Identify which cell holds the provided text, then report its [x, y] central coordinate. 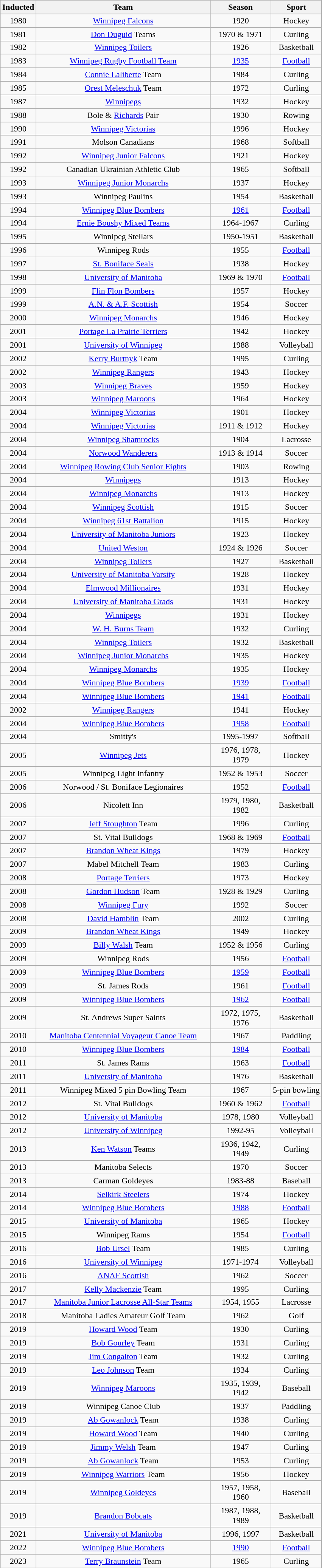
Portage La Prairie Terriers [123, 331]
Norwood / St. Boniface Legionaires [123, 787]
1952 & 1956 [241, 945]
1979, 1980, 1982 [241, 806]
1926 [241, 48]
Winnipeg Jets [123, 755]
St. James Rods [123, 986]
1964 [241, 399]
1942 [241, 331]
Sport [296, 7]
Winnipeg Goldeyes [123, 1492]
1936, 1942, 1949 [241, 1149]
1978, 1980 [241, 1117]
Connie Laliberte Team [123, 75]
1987, 1988, 1989 [241, 1516]
1980 [18, 21]
Kelly Mackenzie Team [123, 1289]
Bob Gourley Team [123, 1343]
1954, 1955 [241, 1302]
1987 [18, 102]
1928 [241, 575]
1981 [18, 34]
1969 & 1970 [241, 277]
1982 [18, 48]
Terry Braunstein Team [123, 1561]
Bole & Richards Pair [123, 115]
Winnipeg Mixed 5 pin Bowling Team [123, 1090]
Billy Walsh Team [123, 945]
Norwood Wanderers [123, 453]
Ernie Boushy Mixed Teams [123, 223]
1964-1967 [241, 223]
Jim Congalton Team [123, 1356]
Winnipeg Junior Falcons [123, 156]
Winnipeg Rugby Football Team [123, 61]
1911 & 1912 [241, 426]
1920 [241, 21]
University of Manitoba Varsity [123, 575]
Team [123, 7]
1983-88 [241, 1181]
2018 [18, 1316]
Winnipeg Shamrocks [123, 439]
1950-1951 [241, 237]
University of Manitoba Juniors [123, 534]
1995-1997 [241, 737]
Brandon Bobcats [123, 1516]
1971-1974 [241, 1262]
Nicolett Inn [123, 806]
1901 [241, 413]
1940 [241, 1433]
Flin Flon Bombers [123, 291]
1970 [241, 1167]
St. James Rams [123, 1063]
2022 [18, 1548]
Inducted [18, 7]
2023 [18, 1561]
1974 [241, 1194]
1928 & 1929 [241, 891]
ANAF Scottish [123, 1275]
5-pin bowling [296, 1090]
1998 [18, 277]
Winnipeg Stellars [123, 237]
W. H. Burns Team [123, 629]
David Hamblin Team [123, 918]
Elmwood Millionaires [123, 588]
1979 [241, 850]
1924 & 1926 [241, 547]
Kerry Burtnyk Team [123, 359]
1960 & 1962 [241, 1104]
1921 [241, 156]
Jeff Stoughton Team [123, 824]
Selkirk Steelers [123, 1194]
Winnipeg Warriors Team [123, 1474]
1976 [241, 1076]
Manitoba Ladies Amateur Golf Team [123, 1316]
Leo Johnson Team [123, 1370]
Jimmy Welsh Team [123, 1447]
1968 & 1969 [241, 837]
University of Manitoba Grads [123, 602]
Winnipeg Scottish [123, 507]
Don Duguid Teams [123, 34]
Winnipeg Rams [123, 1235]
Manitoba Selects [123, 1167]
Portage Terriers [123, 878]
1913 & 1914 [241, 453]
1996, 1997 [241, 1534]
1972, 1975, 1976 [241, 1018]
Manitoba Junior Lacrosse All-Star Teams [123, 1302]
1947 [241, 1447]
Ken Watson Teams [123, 1149]
1946 [241, 318]
1973 [241, 878]
Winnipeg Rowing Club Senior Eights [123, 467]
1943 [241, 372]
1997 [18, 264]
1963 [241, 1063]
1957 [241, 291]
1976, 1978, 1979 [241, 755]
1955 [241, 251]
A.N. & A.F. Scottish [123, 305]
Winnipeg Braves [123, 385]
1972 [241, 88]
Orest Meleschuk Team [123, 88]
Carman Goldeyes [123, 1181]
1953 [241, 1461]
1939 [241, 683]
1923 [241, 534]
Canadian Ukrainian Athletic Club [123, 169]
Golf [296, 1316]
St. Boniface Seals [123, 264]
Molson Canadians [123, 142]
Winnipeg Paulins [123, 196]
2021 [18, 1534]
Manitoba Centennial Voyageur Canoe Team [123, 1036]
1958 [241, 723]
Winnipeg Light Infantry [123, 773]
Winnipeg Fury [123, 905]
1992-95 [241, 1130]
1903 [241, 467]
1927 [241, 561]
1970 & 1971 [241, 34]
Winnipeg 61st Battalion [123, 521]
Smitty's [123, 737]
Mabel Mitchell Team [123, 864]
1957, 1958, 1960 [241, 1492]
1904 [241, 439]
1991 [18, 142]
1935, 1939, 1942 [241, 1388]
1949 [241, 932]
Gordon Hudson Team [123, 891]
Winnipeg Canoe Club [123, 1407]
Season [241, 7]
1952 & 1953 [241, 773]
United Weston [123, 547]
1952 [241, 787]
St. Andrews Super Saints [123, 1018]
1934 [241, 1370]
Winnipeg Falcons [123, 21]
Bob Ursel Team [123, 1248]
2000 [18, 318]
1968 [241, 142]
